From the cell containing the given text, extract its center point as [X, Y] coordinate. 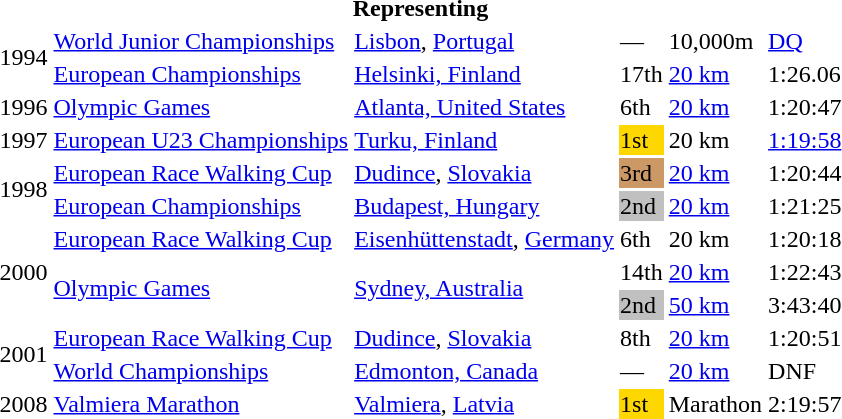
Helsinki, Finland [484, 74]
World Championships [201, 371]
Edmonton, Canada [484, 371]
10,000m [715, 41]
Marathon [715, 404]
Atlanta, United States [484, 107]
Valmiera Marathon [201, 404]
Turku, Finland [484, 140]
Budapest, Hungary [484, 206]
50 km [715, 305]
European U23 Championships [201, 140]
14th [642, 272]
17th [642, 74]
Eisenhüttenstadt, Germany [484, 239]
3rd [642, 173]
Lisbon, Portugal [484, 41]
Sydney, Australia [484, 288]
World Junior Championships [201, 41]
8th [642, 338]
Valmiera, Latvia [484, 404]
